Scan for the cell matching the given text and deliver its (X, Y) coordinate at center. 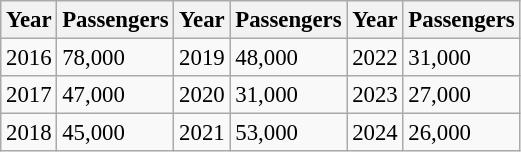
2021 (202, 133)
26,000 (462, 133)
45,000 (116, 133)
27,000 (462, 95)
2020 (202, 95)
2017 (29, 95)
2019 (202, 58)
48,000 (288, 58)
2022 (375, 58)
53,000 (288, 133)
78,000 (116, 58)
2024 (375, 133)
2018 (29, 133)
2016 (29, 58)
47,000 (116, 95)
2023 (375, 95)
